Detect which cell encompasses the target text, then output its (x, y) center coordinate. 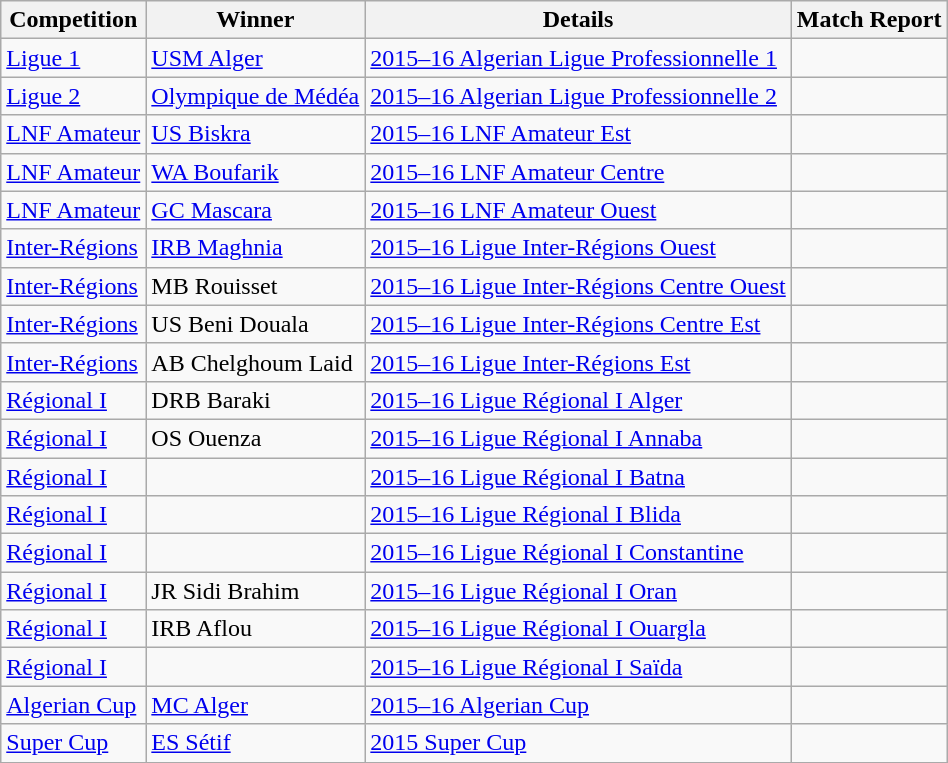
2015–16 Ligue Régional I Constantine (578, 553)
2015–16 Ligue Régional I Oran (578, 591)
US Biskra (256, 134)
2015–16 Ligue Inter-Régions Ouest (578, 248)
GC Mascara (256, 210)
2015–16 Ligue Régional I Ouargla (578, 629)
2015–16 Ligue Inter-Régions Centre Ouest (578, 286)
2015–16 Algerian Cup (578, 705)
IRB Maghnia (256, 248)
IRB Aflou (256, 629)
DRB Baraki (256, 400)
OS Ouenza (256, 438)
Algerian Cup (74, 705)
2015 Super Cup (578, 743)
MB Rouisset (256, 286)
2015–16 Ligue Inter-Régions Est (578, 362)
2015–16 Ligue Régional I Alger (578, 400)
MC Alger (256, 705)
2015–16 LNF Amateur Centre (578, 172)
2015–16 LNF Amateur Ouest (578, 210)
2015–16 Ligue Régional I Batna (578, 477)
JR Sidi Brahim (256, 591)
Ligue 2 (74, 96)
2015–16 Algerian Ligue Professionnelle 1 (578, 58)
Competition (74, 20)
2015–16 Ligue Inter-Régions Centre Est (578, 324)
Olympique de Médéa (256, 96)
2015–16 Ligue Régional I Saïda (578, 667)
2015–16 Ligue Régional I Blida (578, 515)
ES Sétif (256, 743)
2015–16 Algerian Ligue Professionnelle 2 (578, 96)
Super Cup (74, 743)
2015–16 LNF Amateur Est (578, 134)
AB Chelghoum Laid (256, 362)
Match Report (869, 20)
Details (578, 20)
US Beni Douala (256, 324)
Winner (256, 20)
WA Boufarik (256, 172)
Ligue 1 (74, 58)
USM Alger (256, 58)
2015–16 Ligue Régional I Annaba (578, 438)
